Determine the (X, Y) coordinate at the center of the cell enclosing the given text.  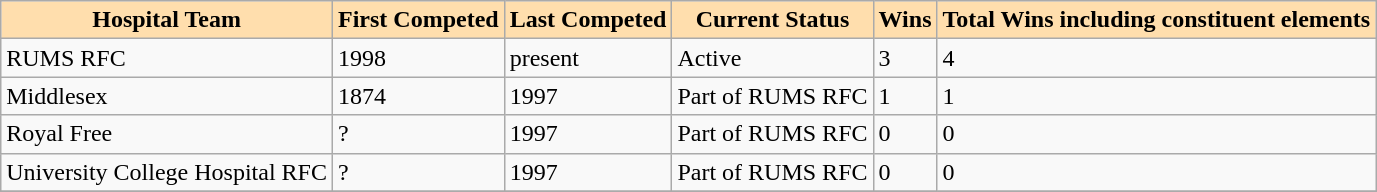
Current Status (772, 20)
Royal Free (167, 134)
Middlesex (167, 96)
present (588, 58)
Total Wins including constituent elements (1156, 20)
3 (905, 58)
University College Hospital RFC (167, 172)
RUMS RFC (167, 58)
Wins (905, 20)
First Competed (418, 20)
1998 (418, 58)
Active (772, 58)
4 (1156, 58)
Last Competed (588, 20)
Hospital Team (167, 20)
1874 (418, 96)
